For the text-containing cell, return its midpoint in (X, Y) coordinate format. 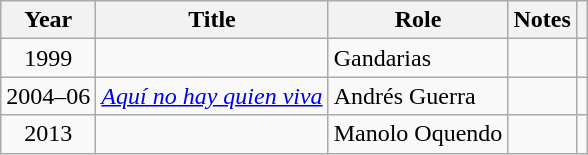
2013 (48, 134)
Role (418, 20)
2004–06 (48, 96)
Notes (542, 20)
Title (212, 20)
Gandarias (418, 58)
Year (48, 20)
Andrés Guerra (418, 96)
Aquí no hay quien viva (212, 96)
Manolo Oquendo (418, 134)
1999 (48, 58)
